Extract the [x, y] coordinate from the center of the cell holding the provided text.  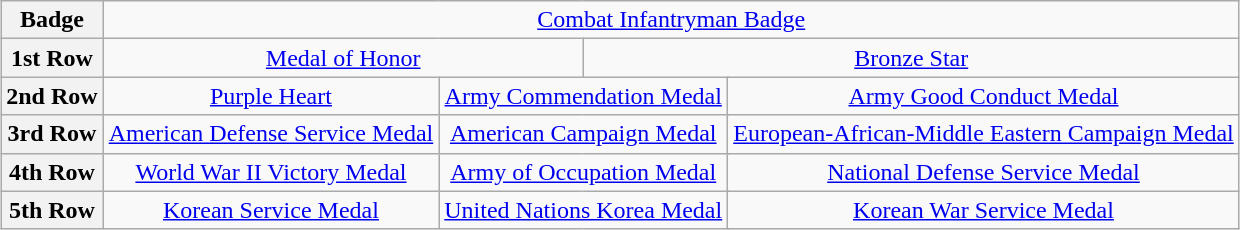
American Campaign Medal [584, 134]
Purple Heart [271, 96]
Badge [52, 20]
2nd Row [52, 96]
National Defense Service Medal [984, 172]
4th Row [52, 172]
Army Commendation Medal [584, 96]
1st Row [52, 58]
3rd Row [52, 134]
5th Row [52, 210]
Medal of Honor [343, 58]
Army Good Conduct Medal [984, 96]
European-African-Middle Eastern Campaign Medal [984, 134]
Bronze Star [911, 58]
Army of Occupation Medal [584, 172]
American Defense Service Medal [271, 134]
World War II Victory Medal [271, 172]
Korean Service Medal [271, 210]
Korean War Service Medal [984, 210]
United Nations Korea Medal [584, 210]
Combat Infantryman Badge [671, 20]
